For the text-containing cell, return its midpoint in (x, y) coordinate format. 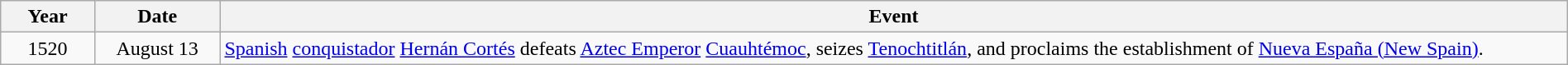
Year (48, 17)
1520 (48, 48)
Date (157, 17)
August 13 (157, 48)
Event (893, 17)
